Detect which cell encompasses the target text, then output its (X, Y) center coordinate. 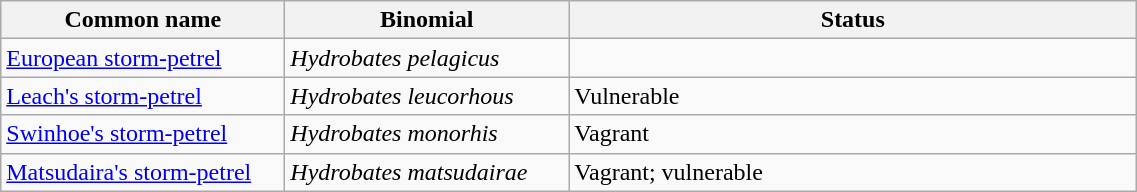
European storm-petrel (143, 58)
Binomial (427, 20)
Matsudaira's storm-petrel (143, 172)
Status (853, 20)
Hydrobates pelagicus (427, 58)
Vulnerable (853, 96)
Leach's storm-petrel (143, 96)
Swinhoe's storm-petrel (143, 134)
Common name (143, 20)
Hydrobates leucorhous (427, 96)
Hydrobates monorhis (427, 134)
Hydrobates matsudairae (427, 172)
Vagrant; vulnerable (853, 172)
Vagrant (853, 134)
